Output the [X, Y] coordinate of the center of the cell containing the given text.  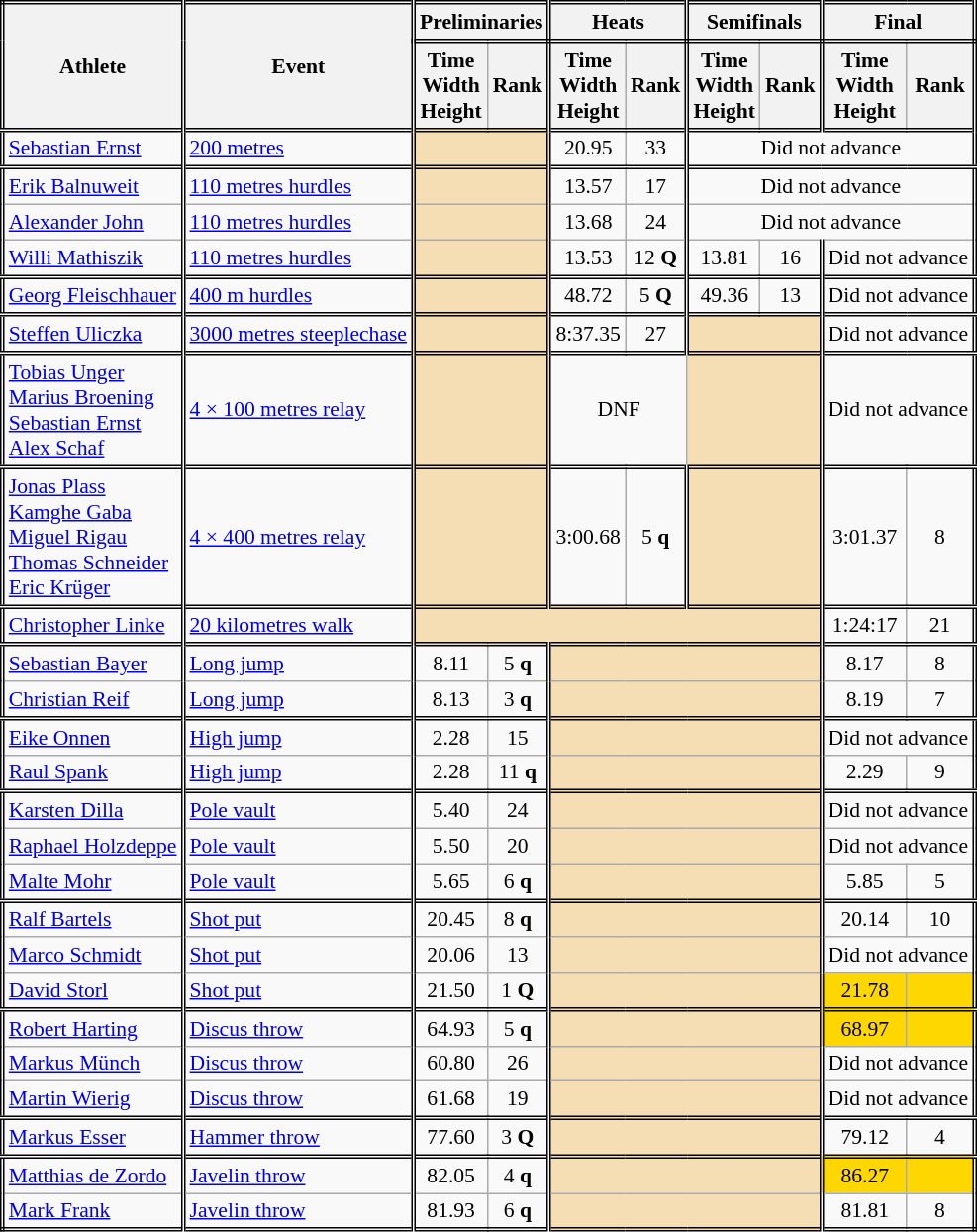
Tobias UngerMarius BroeningSebastian ErnstAlex Schaf [93, 410]
Markus Esser [93, 1137]
77.60 [451, 1137]
20.95 [588, 149]
13.68 [588, 223]
13.81 [724, 257]
4 × 400 metres relay [298, 537]
Marco Schmidt [93, 956]
3:01.37 [864, 537]
Heats [618, 22]
Malte Mohr [93, 881]
8:37.35 [588, 335]
8 q [519, 919]
10 [940, 919]
68.97 [864, 1028]
3000 metres steeplechase [298, 335]
16 [791, 257]
5.40 [451, 810]
4 × 100 metres relay [298, 410]
21 [940, 626]
20.45 [451, 919]
Erik Balnuweit [93, 186]
13.53 [588, 257]
1:24:17 [864, 626]
5.65 [451, 881]
20.06 [451, 956]
13.57 [588, 186]
Mark Frank [93, 1212]
19 [519, 1099]
20.14 [864, 919]
3 Q [519, 1137]
21.50 [451, 990]
5.85 [864, 881]
Sebastian Bayer [93, 664]
Willi Mathiszik [93, 257]
Athlete [93, 66]
200 metres [298, 149]
Sebastian Ernst [93, 149]
Eike Onnen [93, 737]
DNF [618, 410]
81.93 [451, 1212]
61.68 [451, 1099]
Matthias de Zordo [93, 1175]
79.12 [864, 1137]
4 [940, 1137]
Markus Münch [93, 1064]
3:00.68 [588, 537]
400 m hurdles [298, 295]
Jonas PlassKamghe GabaMiguel RigauThomas SchneiderEric Krüger [93, 537]
5 Q [656, 295]
5 [940, 881]
David Storl [93, 990]
9 [940, 772]
Steffen Uliczka [93, 335]
15 [519, 737]
17 [656, 186]
81.81 [864, 1212]
Preliminaries [481, 22]
Raphael Holzdeppe [93, 847]
Robert Harting [93, 1028]
8.19 [864, 699]
Karsten Dilla [93, 810]
4 q [519, 1175]
Christopher Linke [93, 626]
3 q [519, 699]
Ralf Bartels [93, 919]
64.93 [451, 1028]
Alexander John [93, 223]
11 q [519, 772]
Martin Wierig [93, 1099]
Event [298, 66]
Raul Spank [93, 772]
21.78 [864, 990]
8.11 [451, 664]
12 Q [656, 257]
5.50 [451, 847]
86.27 [864, 1175]
20 [519, 847]
Hammer throw [298, 1137]
27 [656, 335]
Christian Reif [93, 699]
Georg Fleischhauer [93, 295]
8.13 [451, 699]
33 [656, 149]
49.36 [724, 295]
7 [940, 699]
60.80 [451, 1064]
Final [899, 22]
8.17 [864, 664]
26 [519, 1064]
1 Q [519, 990]
20 kilometres walk [298, 626]
48.72 [588, 295]
82.05 [451, 1175]
2.29 [864, 772]
Semifinals [754, 22]
